Identify which cell holds the provided text, then report its [X, Y] central coordinate. 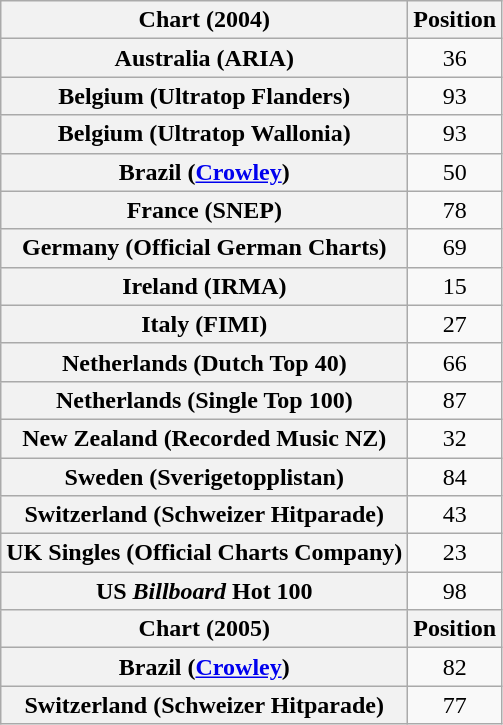
France (SNEP) [204, 210]
66 [455, 362]
Sweden (Sverigetopplistan) [204, 477]
Italy (FIMI) [204, 324]
23 [455, 553]
New Zealand (Recorded Music NZ) [204, 438]
Chart (2005) [204, 629]
Australia (ARIA) [204, 58]
98 [455, 591]
Belgium (Ultratop Wallonia) [204, 134]
36 [455, 58]
Netherlands (Dutch Top 40) [204, 362]
77 [455, 705]
84 [455, 477]
UK Singles (Official Charts Company) [204, 553]
Ireland (IRMA) [204, 286]
Germany (Official German Charts) [204, 248]
15 [455, 286]
Belgium (Ultratop Flanders) [204, 96]
43 [455, 515]
Netherlands (Single Top 100) [204, 400]
50 [455, 172]
32 [455, 438]
69 [455, 248]
Chart (2004) [204, 20]
27 [455, 324]
78 [455, 210]
US Billboard Hot 100 [204, 591]
87 [455, 400]
82 [455, 667]
